Determine the (x, y) coordinate at the center of the cell enclosing the given text.  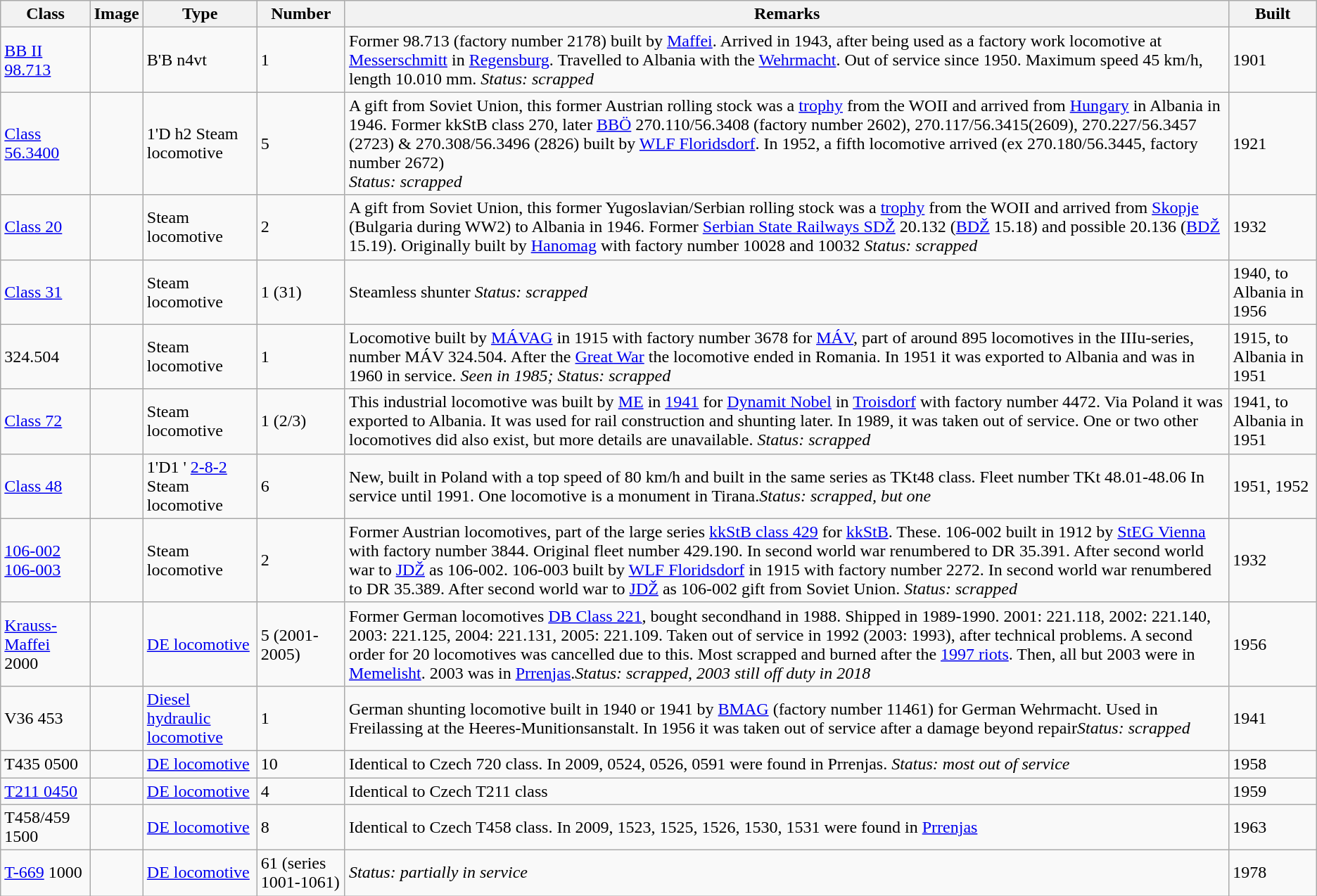
Status: partially in service (787, 873)
T-669 1000 (45, 873)
1'D1 ' 2-8-2 Steam locomotive (200, 486)
Class 48 (45, 486)
Class 31 (45, 292)
1959 (1273, 791)
1940, to Albania in 1956 (1273, 292)
B'B n4vt (200, 60)
Class (45, 14)
8 (301, 827)
BB II 98.713 (45, 60)
1901 (1273, 60)
1963 (1273, 827)
1951, 1952 (1273, 486)
Identical to Czech 720 class. In 2009, 0524, 0526, 0591 were found in Prrenjas. Status: most out of service (787, 764)
Image (117, 14)
1941, to Albania in 1951 (1273, 421)
Krauss-Maffei 2000 (45, 644)
V36 453 (45, 718)
1 (31) (301, 292)
1958 (1273, 764)
6 (301, 486)
Class 72 (45, 421)
1915, to Albania in 1951 (1273, 357)
Built (1273, 14)
1'D h2 Steam locomotive (200, 143)
T211 0450 (45, 791)
Type (200, 14)
1 (2/3) (301, 421)
Identical to Czech T211 class (787, 791)
1941 (1273, 718)
T435 0500 (45, 764)
324.504 (45, 357)
1921 (1273, 143)
Number (301, 14)
1956 (1273, 644)
Diesel hydraulic locomotive (200, 718)
Steamless shunter Status: scrapped (787, 292)
T458/459 1500 (45, 827)
5 (301, 143)
4 (301, 791)
Class 20 (45, 227)
Class 56.3400 (45, 143)
Identical to Czech T458 class. In 2009, 1523, 1525, 1526, 1530, 1531 were found in Prrenjas (787, 827)
5 (2001-2005) (301, 644)
Remarks (787, 14)
106-002106-003 (45, 560)
10 (301, 764)
1978 (1273, 873)
61 (series 1001-1061) (301, 873)
